Find where the given text appears and provide that cell's center as (x, y) coordinate. 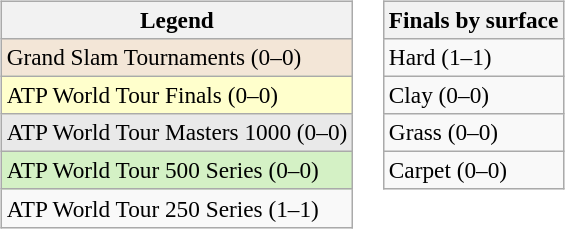
Hard (1–1) (473, 57)
Clay (0–0) (473, 95)
ATP World Tour Finals (0–0) (176, 95)
Legend (176, 20)
ATP World Tour 500 Series (0–0) (176, 171)
Finals by surface (473, 20)
Carpet (0–0) (473, 171)
Grass (0–0) (473, 133)
ATP World Tour Masters 1000 (0–0) (176, 133)
ATP World Tour 250 Series (1–1) (176, 208)
Grand Slam Tournaments (0–0) (176, 57)
